Search for the cell housing the specified text and yield its (X, Y) center coordinate. 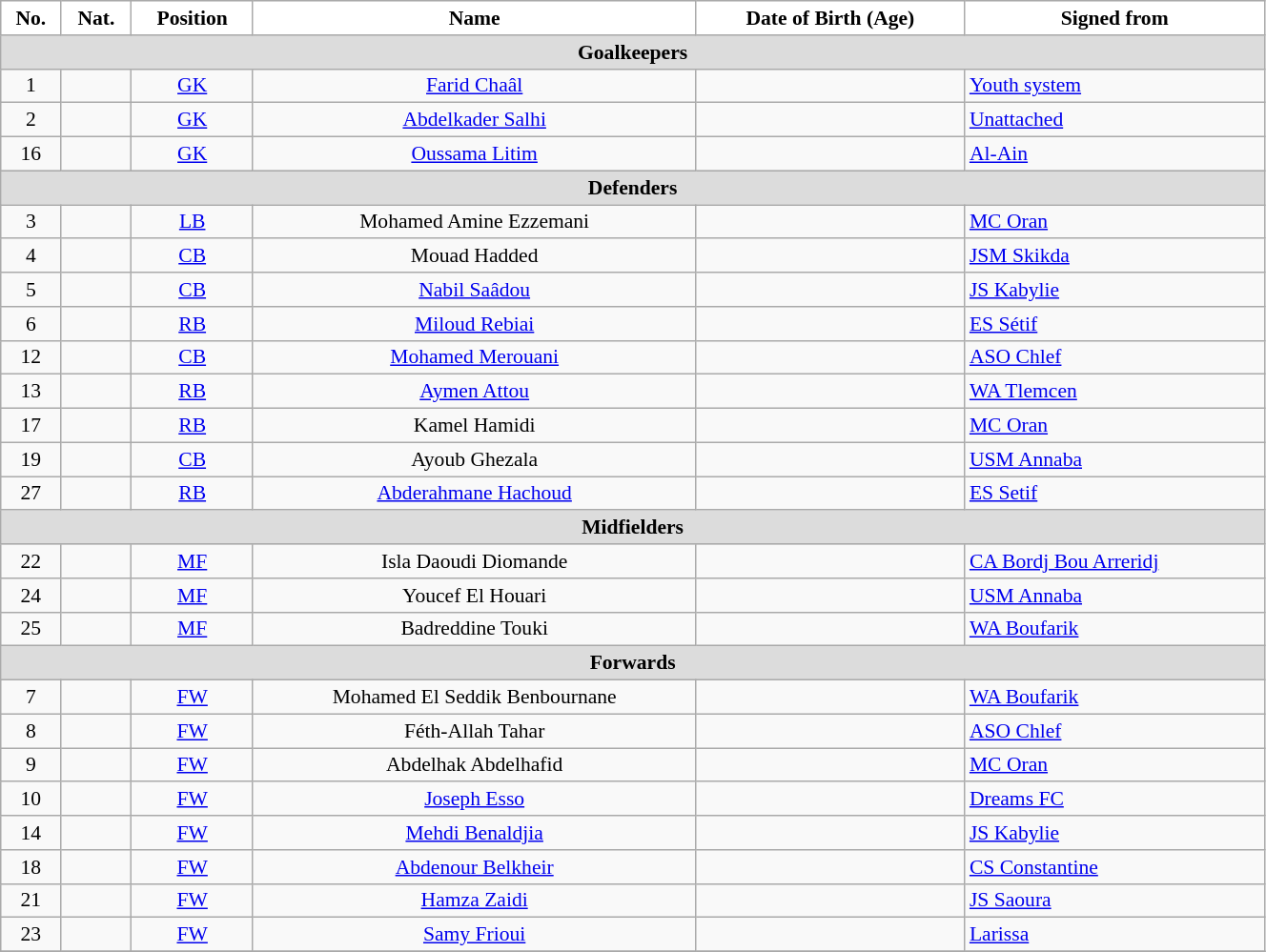
Kamel Hamidi (475, 426)
Dreams FC (1115, 800)
Abdenour Belkheir (475, 867)
18 (31, 867)
JSM Skikda (1115, 256)
ES Setif (1115, 494)
7 (31, 698)
Badreddine Touki (475, 629)
Position (193, 18)
13 (31, 392)
Ayoub Ghezala (475, 459)
10 (31, 800)
Mohamed Merouani (475, 357)
23 (31, 935)
Date of Birth (Age) (830, 18)
19 (31, 459)
Samy Frioui (475, 935)
21 (31, 901)
25 (31, 629)
Abdelkader Salhi (475, 120)
4 (31, 256)
Goalkeepers (633, 52)
Oussama Litim (475, 154)
Mohamed Amine Ezzemani (475, 222)
Joseph Esso (475, 800)
Youcef El Houari (475, 596)
22 (31, 561)
14 (31, 833)
CS Constantine (1115, 867)
Unattached (1115, 120)
Forwards (633, 663)
27 (31, 494)
Farid Chaâl (475, 86)
9 (31, 765)
Féth-Allah Tahar (475, 731)
Aymen Attou (475, 392)
Midfielders (633, 528)
Mehdi Benaldjia (475, 833)
LB (193, 222)
Al-Ain (1115, 154)
1 (31, 86)
Miloud Rebiai (475, 324)
Nabil Saâdou (475, 290)
Abdelhak Abdelhafid (475, 765)
WA Tlemcen (1115, 392)
Signed from (1115, 18)
24 (31, 596)
Mohamed El Seddik Benbournane (475, 698)
6 (31, 324)
17 (31, 426)
Youth system (1115, 86)
CA Bordj Bou Arreridj (1115, 561)
2 (31, 120)
12 (31, 357)
No. (31, 18)
Defenders (633, 188)
16 (31, 154)
8 (31, 731)
ES Sétif (1115, 324)
Hamza Zaidi (475, 901)
Nat. (96, 18)
Mouad Hadded (475, 256)
5 (31, 290)
Name (475, 18)
3 (31, 222)
Larissa (1115, 935)
Isla Daoudi Diomande (475, 561)
Abderahmane Hachoud (475, 494)
JS Saoura (1115, 901)
